Provide the [X, Y] coordinate of the cell's center where the given text is located.  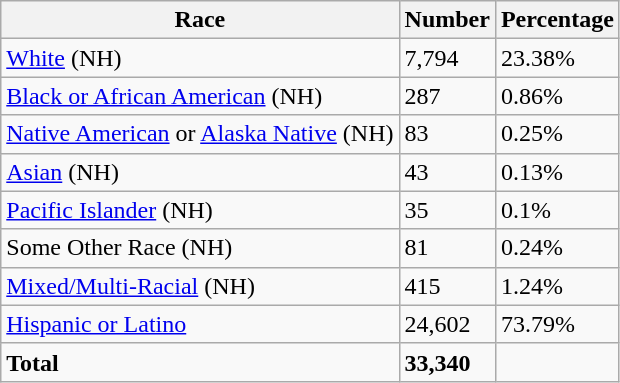
Black or African American (NH) [200, 96]
415 [447, 286]
1.24% [557, 286]
Race [200, 20]
23.38% [557, 58]
0.1% [557, 210]
Hispanic or Latino [200, 324]
73.79% [557, 324]
Total [200, 362]
Asian (NH) [200, 172]
43 [447, 172]
83 [447, 134]
Pacific Islander (NH) [200, 210]
33,340 [447, 362]
White (NH) [200, 58]
35 [447, 210]
24,602 [447, 324]
287 [447, 96]
81 [447, 248]
Some Other Race (NH) [200, 248]
0.86% [557, 96]
Percentage [557, 20]
0.24% [557, 248]
0.13% [557, 172]
7,794 [447, 58]
0.25% [557, 134]
Number [447, 20]
Native American or Alaska Native (NH) [200, 134]
Mixed/Multi-Racial (NH) [200, 286]
